Detect which cell encompasses the target text, then output its [x, y] center coordinate. 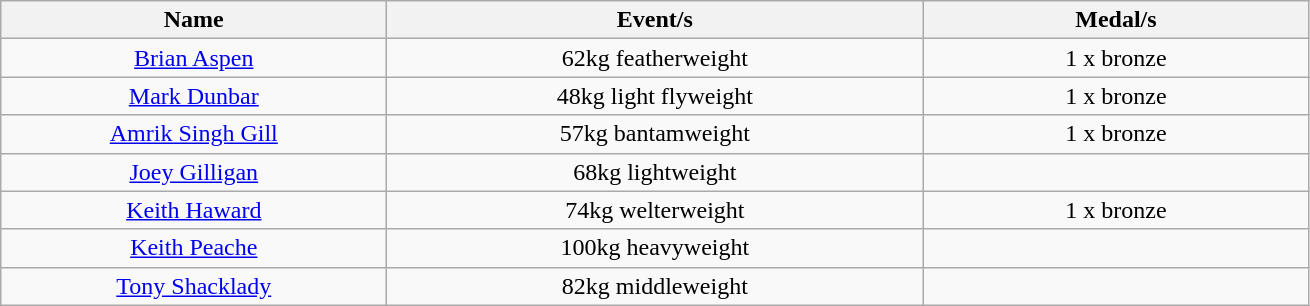
Mark Dunbar [194, 96]
Tony Shacklady [194, 286]
Event/s [655, 20]
48kg light flyweight [655, 96]
Amrik Singh Gill [194, 134]
82kg middleweight [655, 286]
Keith Haward [194, 210]
Keith Peache [194, 248]
100kg heavyweight [655, 248]
Name [194, 20]
Medal/s [1116, 20]
74kg welterweight [655, 210]
57kg bantamweight [655, 134]
62kg featherweight [655, 58]
Brian Aspen [194, 58]
Joey Gilligan [194, 172]
68kg lightweight [655, 172]
